Search for the cell housing the specified text and yield its (X, Y) center coordinate. 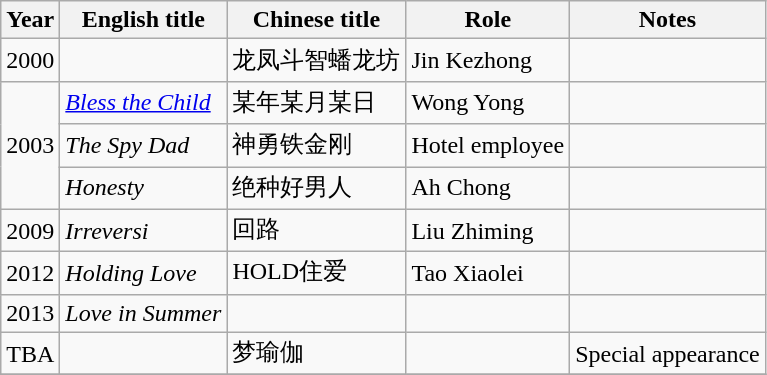
Bless the Child (144, 102)
Hotel employee (488, 146)
The Spy Dad (144, 146)
Honesty (144, 188)
梦瑜伽 (316, 354)
绝种好男人 (316, 188)
Tao Xiaolei (488, 274)
2003 (30, 145)
Jin Kezhong (488, 60)
Special appearance (668, 354)
2013 (30, 313)
TBA (30, 354)
Role (488, 20)
回路 (316, 230)
Irreversi (144, 230)
Year (30, 20)
神勇铁金刚 (316, 146)
2000 (30, 60)
Notes (668, 20)
Wong Yong (488, 102)
Holding Love (144, 274)
某年某月某日 (316, 102)
龙凤斗智蟠龙坊 (316, 60)
HOLD住爱 (316, 274)
Ah Chong (488, 188)
2012 (30, 274)
Love in Summer (144, 313)
English title (144, 20)
Chinese title (316, 20)
Liu Zhiming (488, 230)
2009 (30, 230)
